Determine the [X, Y] coordinate at the center of the cell enclosing the given text.  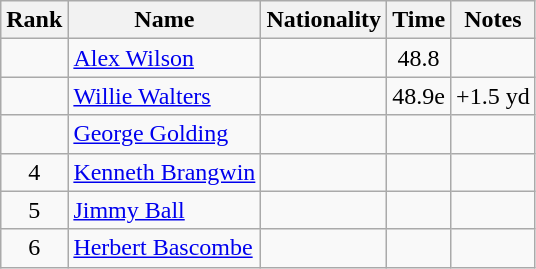
Kenneth Brangwin [164, 172]
George Golding [164, 134]
Jimmy Ball [164, 210]
5 [34, 210]
Nationality [324, 20]
Name [164, 20]
Alex Wilson [164, 58]
Time [419, 20]
Willie Walters [164, 96]
4 [34, 172]
Herbert Bascombe [164, 248]
Rank [34, 20]
6 [34, 248]
+1.5 yd [494, 96]
Notes [494, 20]
48.8 [419, 58]
48.9e [419, 96]
